Pinpoint the cell where the given text exists, returning its [X, Y] midpoint coordinate. 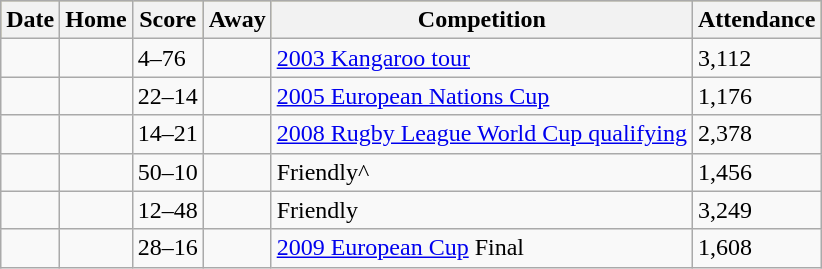
4–76 [168, 58]
Score [168, 20]
1,456 [756, 172]
2003 Kangaroo tour [482, 58]
1,176 [756, 96]
2,378 [756, 134]
Home [96, 20]
2005 European Nations Cup [482, 96]
3,249 [756, 210]
Competition [482, 20]
22–14 [168, 96]
12–48 [168, 210]
Away [237, 20]
50–10 [168, 172]
28–16 [168, 248]
Date [30, 20]
14–21 [168, 134]
2009 European Cup Final [482, 248]
3,112 [756, 58]
1,608 [756, 248]
Attendance [756, 20]
2008 Rugby League World Cup qualifying [482, 134]
Friendly^ [482, 172]
Friendly [482, 210]
